Detect which cell encompasses the target text, then output its [X, Y] center coordinate. 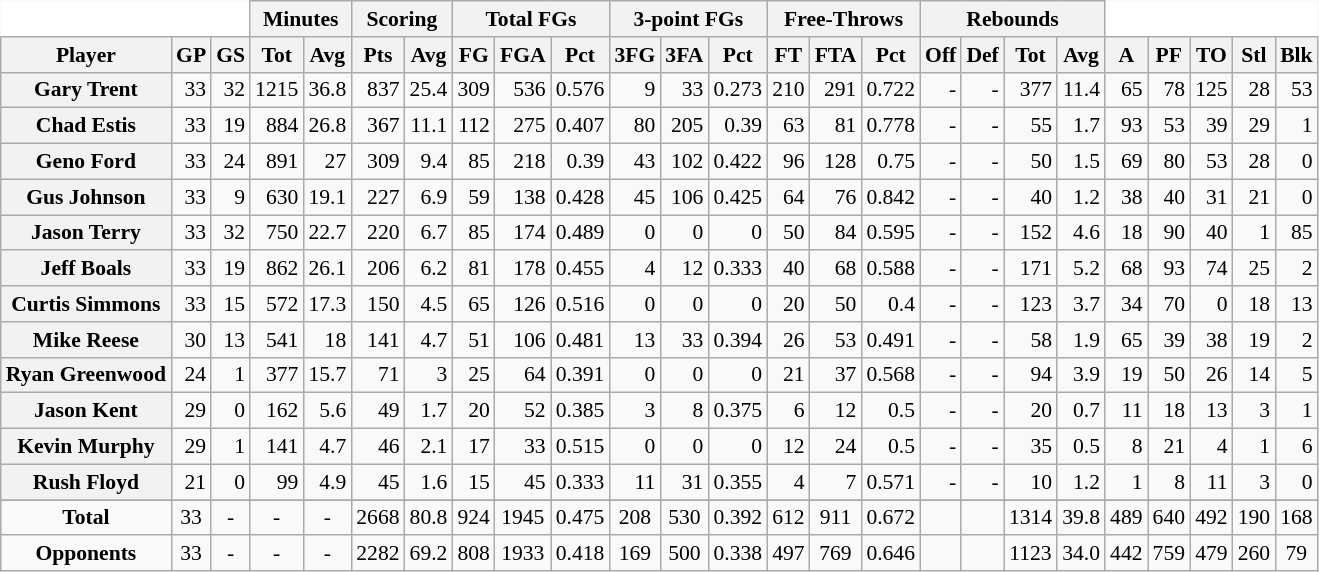
489 [1126, 518]
78 [1170, 90]
30 [191, 340]
884 [276, 126]
52 [523, 411]
3.7 [1081, 304]
Minutes [300, 19]
Ryan Greenwood [86, 375]
126 [523, 304]
530 [684, 518]
0.646 [890, 554]
220 [378, 233]
750 [276, 233]
PF [1170, 55]
0.4 [890, 304]
35 [1030, 447]
541 [276, 340]
0.481 [580, 340]
891 [276, 162]
1215 [276, 90]
6.7 [429, 233]
0.273 [738, 90]
A [1126, 55]
210 [788, 90]
862 [276, 269]
15.7 [327, 375]
Jason Kent [86, 411]
GS [230, 55]
Curtis Simmons [86, 304]
275 [523, 126]
171 [1030, 269]
4.5 [429, 304]
34.0 [1081, 554]
0.355 [738, 482]
FT [788, 55]
11.4 [1081, 90]
1.5 [1081, 162]
260 [1254, 554]
79 [1296, 554]
0.491 [890, 340]
Gary Trent [86, 90]
924 [474, 518]
63 [788, 126]
497 [788, 554]
Opponents [86, 554]
0.392 [738, 518]
Pts [378, 55]
0.576 [580, 90]
3-point FGs [688, 19]
0.385 [580, 411]
0.516 [580, 304]
76 [836, 197]
1.6 [429, 482]
536 [523, 90]
0.568 [890, 375]
Geno Ford [86, 162]
4.9 [327, 482]
150 [378, 304]
3.9 [1081, 375]
125 [1212, 90]
Free-Throws [844, 19]
84 [836, 233]
0.428 [580, 197]
39.8 [1081, 518]
FG [474, 55]
26.1 [327, 269]
Scoring [402, 19]
10 [1030, 482]
9.4 [429, 162]
71 [378, 375]
0.842 [890, 197]
49 [378, 411]
2668 [378, 518]
291 [836, 90]
0.475 [580, 518]
612 [788, 518]
128 [836, 162]
442 [1126, 554]
Total [86, 518]
572 [276, 304]
6.2 [429, 269]
0.407 [580, 126]
27 [327, 162]
0.7 [1081, 411]
80.8 [429, 518]
17.3 [327, 304]
69.2 [429, 554]
0.418 [580, 554]
0.391 [580, 375]
5.6 [327, 411]
0.515 [580, 447]
0.375 [738, 411]
Mike Reese [86, 340]
1933 [523, 554]
0.489 [580, 233]
0.595 [890, 233]
37 [836, 375]
1314 [1030, 518]
5 [1296, 375]
837 [378, 90]
Off [940, 55]
90 [1170, 233]
0.422 [738, 162]
0.672 [890, 518]
500 [684, 554]
227 [378, 197]
2.1 [429, 447]
14 [1254, 375]
205 [684, 126]
1123 [1030, 554]
Gus Johnson [86, 197]
51 [474, 340]
206 [378, 269]
11.1 [429, 126]
218 [523, 162]
162 [276, 411]
26.8 [327, 126]
630 [276, 197]
479 [1212, 554]
169 [634, 554]
58 [1030, 340]
0.338 [738, 554]
0.455 [580, 269]
0.778 [890, 126]
Kevin Murphy [86, 447]
94 [1030, 375]
99 [276, 482]
Jason Terry [86, 233]
7 [836, 482]
55 [1030, 126]
208 [634, 518]
69 [1126, 162]
769 [836, 554]
492 [1212, 518]
190 [1254, 518]
3FG [634, 55]
36.8 [327, 90]
Player [86, 55]
0.588 [890, 269]
4.6 [1081, 233]
3FA [684, 55]
46 [378, 447]
367 [378, 126]
Chad Estis [86, 126]
Rush Floyd [86, 482]
640 [1170, 518]
1.9 [1081, 340]
Blk [1296, 55]
102 [684, 162]
25.4 [429, 90]
6.9 [429, 197]
Rebounds [1012, 19]
2282 [378, 554]
0.394 [738, 340]
22.7 [327, 233]
0.75 [890, 162]
112 [474, 126]
Jeff Boals [86, 269]
96 [788, 162]
TO [1212, 55]
174 [523, 233]
808 [474, 554]
19.1 [327, 197]
0.722 [890, 90]
Def [982, 55]
178 [523, 269]
43 [634, 162]
5.2 [1081, 269]
34 [1126, 304]
Total FGs [530, 19]
FGA [523, 55]
1945 [523, 518]
74 [1212, 269]
759 [1170, 554]
0.425 [738, 197]
70 [1170, 304]
123 [1030, 304]
152 [1030, 233]
59 [474, 197]
17 [474, 447]
GP [191, 55]
138 [523, 197]
168 [1296, 518]
FTA [836, 55]
0.571 [890, 482]
Stl [1254, 55]
911 [836, 518]
